From the cell containing the given text, extract its center point as [X, Y] coordinate. 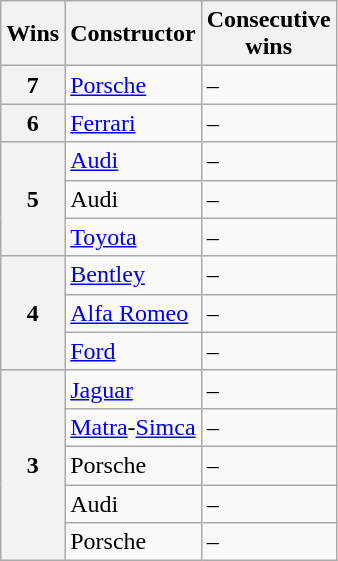
5 [33, 199]
Constructor [133, 34]
Consecutivewins [268, 34]
3 [33, 465]
Wins [33, 34]
Bentley [133, 275]
Jaguar [133, 389]
Alfa Romeo [133, 313]
7 [33, 85]
Ferrari [133, 123]
Ford [133, 351]
Toyota [133, 237]
Matra-Simca [133, 427]
6 [33, 123]
4 [33, 313]
